Find where the given text appears and provide that cell's center as (x, y) coordinate. 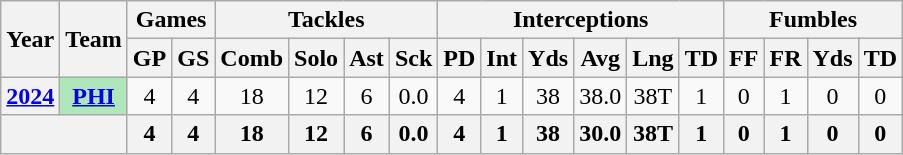
Interceptions (581, 20)
FF (744, 58)
38.0 (600, 96)
GP (149, 58)
Sck (413, 58)
30.0 (600, 134)
Lng (653, 58)
Tackles (326, 20)
FR (786, 58)
Ast (367, 58)
Solo (316, 58)
Team (94, 39)
PHI (94, 96)
PD (460, 58)
Fumbles (814, 20)
Games (170, 20)
Year (30, 39)
2024 (30, 96)
Int (502, 58)
Avg (600, 58)
Comb (252, 58)
GS (194, 58)
